Return the (x, y) coordinate for the center point of the cell that contains the specified text.  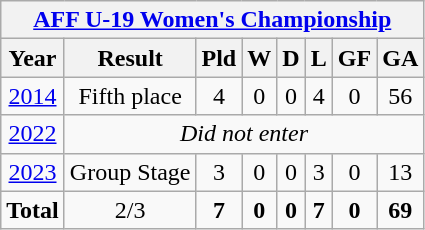
L (318, 58)
2/3 (130, 210)
2023 (33, 172)
56 (400, 96)
W (260, 58)
AFF U-19 Women's Championship (212, 20)
Result (130, 58)
Total (33, 210)
Did not enter (244, 134)
13 (400, 172)
Year (33, 58)
GA (400, 58)
D (291, 58)
GF (354, 58)
Pld (219, 58)
Fifth place (130, 96)
2014 (33, 96)
69 (400, 210)
2022 (33, 134)
Group Stage (130, 172)
